Return [X, Y] of the center of cell containing provided text 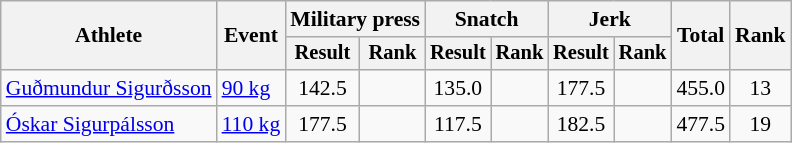
455.0 [700, 88]
142.5 [322, 88]
477.5 [700, 124]
117.5 [458, 124]
Military press [355, 19]
135.0 [458, 88]
Event [252, 36]
182.5 [581, 124]
19 [760, 124]
Snatch [486, 19]
13 [760, 88]
Athlete [109, 36]
Óskar Sigurpálsson [109, 124]
Guðmundur Sigurðsson [109, 88]
Total [700, 36]
90 kg [252, 88]
110 kg [252, 124]
Jerk [610, 19]
